Provide the [x, y] coordinate of the cell's center where the given text is located.  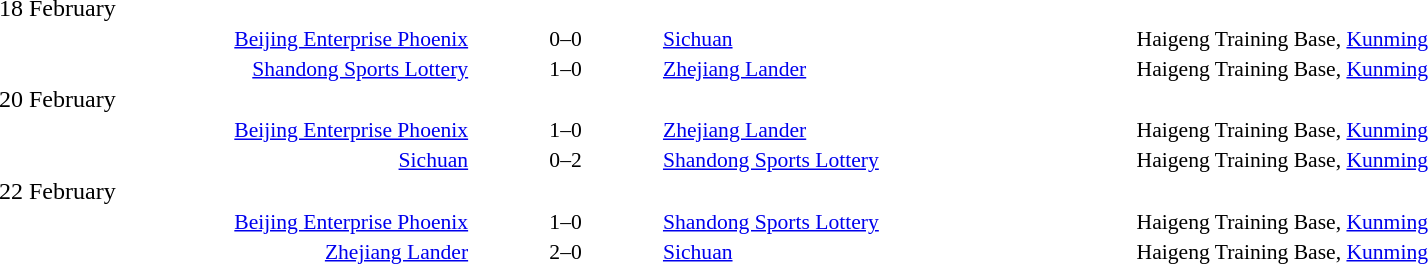
Sichuan [897, 38]
0–2 [566, 160]
0–0 [566, 38]
